Return (X, Y) of the center of cell containing provided text 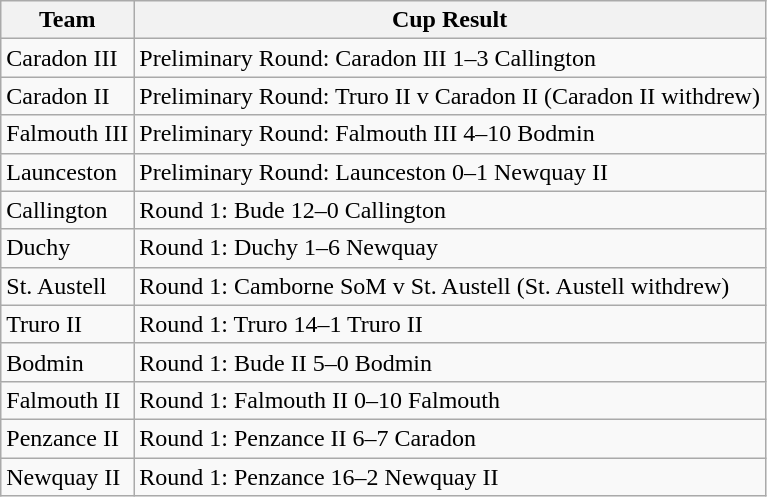
Team (68, 20)
Cup Result (450, 20)
St. Austell (68, 286)
Launceston (68, 172)
Round 1: Truro 14–1 Truro II (450, 324)
Bodmin (68, 362)
Round 1: Camborne SoM v St. Austell (St. Austell withdrew) (450, 286)
Falmouth II (68, 400)
Caradon II (68, 96)
Caradon III (68, 58)
Preliminary Round: Falmouth III 4–10 Bodmin (450, 134)
Round 1: Duchy 1–6 Newquay (450, 248)
Round 1: Bude II 5–0 Bodmin (450, 362)
Truro II (68, 324)
Duchy (68, 248)
Preliminary Round: Truro II v Caradon II (Caradon II withdrew) (450, 96)
Preliminary Round: Launceston 0–1 Newquay II (450, 172)
Round 1: Bude 12–0 Callington (450, 210)
Falmouth III (68, 134)
Round 1: Falmouth II 0–10 Falmouth (450, 400)
Round 1: Penzance II 6–7 Caradon (450, 438)
Newquay II (68, 477)
Callington (68, 210)
Penzance II (68, 438)
Round 1: Penzance 16–2 Newquay II (450, 477)
Preliminary Round: Caradon III 1–3 Callington (450, 58)
